For the text-containing cell, return its midpoint in (X, Y) coordinate format. 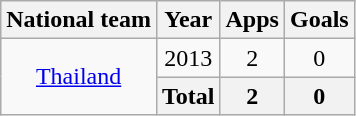
National team (79, 20)
Thailand (79, 77)
Year (188, 20)
Goals (319, 20)
2013 (188, 58)
Total (188, 96)
Apps (252, 20)
